Scan for the cell matching the given text and deliver its [x, y] coordinate at center. 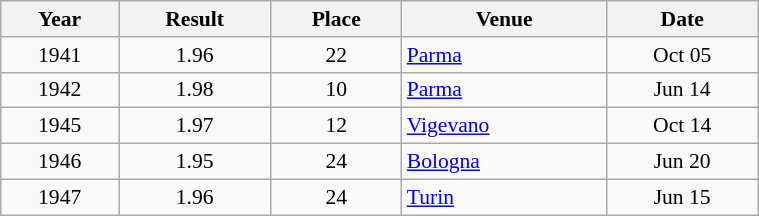
22 [336, 55]
Place [336, 19]
Oct 14 [682, 126]
1.95 [194, 162]
Result [194, 19]
Turin [504, 197]
1947 [60, 197]
Jun 14 [682, 90]
Jun 20 [682, 162]
1945 [60, 126]
1.97 [194, 126]
1942 [60, 90]
12 [336, 126]
Oct 05 [682, 55]
Jun 15 [682, 197]
Venue [504, 19]
1946 [60, 162]
10 [336, 90]
Vigevano [504, 126]
Date [682, 19]
Bologna [504, 162]
Year [60, 19]
1.98 [194, 90]
1941 [60, 55]
